Search for the cell housing the specified text and yield its [X, Y] center coordinate. 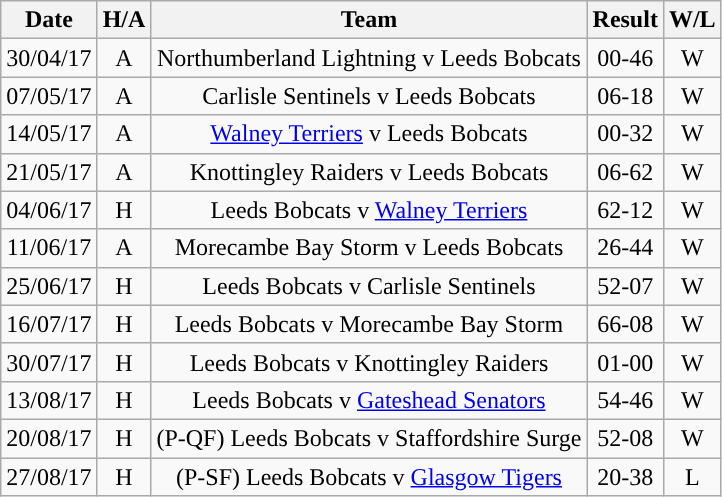
54-46 [625, 400]
00-32 [625, 134]
26-44 [625, 248]
Result [625, 20]
Morecambe Bay Storm v Leeds Bobcats [369, 248]
Knottingley Raiders v Leeds Bobcats [369, 172]
30/07/17 [49, 362]
52-07 [625, 286]
Northumberland Lightning v Leeds Bobcats [369, 58]
Leeds Bobcats v Gateshead Senators [369, 400]
20/08/17 [49, 438]
(P-QF) Leeds Bobcats v Staffordshire Surge [369, 438]
Date [49, 20]
Walney Terriers v Leeds Bobcats [369, 134]
Leeds Bobcats v Carlisle Sentinels [369, 286]
06-18 [625, 96]
11/06/17 [49, 248]
14/05/17 [49, 134]
07/05/17 [49, 96]
W/L [692, 20]
Carlisle Sentinels v Leeds Bobcats [369, 96]
Leeds Bobcats v Knottingley Raiders [369, 362]
L [692, 477]
H/A [124, 20]
Leeds Bobcats v Walney Terriers [369, 210]
Team [369, 20]
21/05/17 [49, 172]
16/07/17 [49, 324]
00-46 [625, 58]
62-12 [625, 210]
66-08 [625, 324]
01-00 [625, 362]
(P-SF) Leeds Bobcats v Glasgow Tigers [369, 477]
Leeds Bobcats v Morecambe Bay Storm [369, 324]
52-08 [625, 438]
30/04/17 [49, 58]
25/06/17 [49, 286]
04/06/17 [49, 210]
13/08/17 [49, 400]
27/08/17 [49, 477]
06-62 [625, 172]
20-38 [625, 477]
